Identify which cell holds the provided text, then report its [X, Y] central coordinate. 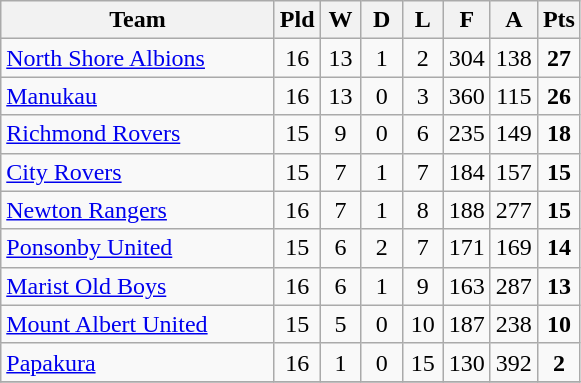
287 [514, 286]
235 [466, 134]
Pts [558, 20]
27 [558, 58]
157 [514, 172]
163 [466, 286]
5 [340, 324]
149 [514, 134]
Richmond Rovers [138, 134]
169 [514, 248]
L [422, 20]
A [514, 20]
F [466, 20]
184 [466, 172]
188 [466, 210]
187 [466, 324]
130 [466, 362]
Ponsonby United [138, 248]
238 [514, 324]
Team [138, 20]
171 [466, 248]
8 [422, 210]
360 [466, 96]
14 [558, 248]
W [340, 20]
City Rovers [138, 172]
277 [514, 210]
Manukau [138, 96]
138 [514, 58]
115 [514, 96]
3 [422, 96]
Mount Albert United [138, 324]
Pld [297, 20]
304 [466, 58]
Newton Rangers [138, 210]
D [382, 20]
Marist Old Boys [138, 286]
Papakura [138, 362]
18 [558, 134]
North Shore Albions [138, 58]
26 [558, 96]
392 [514, 362]
